Detect which cell encompasses the target text, then output its [X, Y] center coordinate. 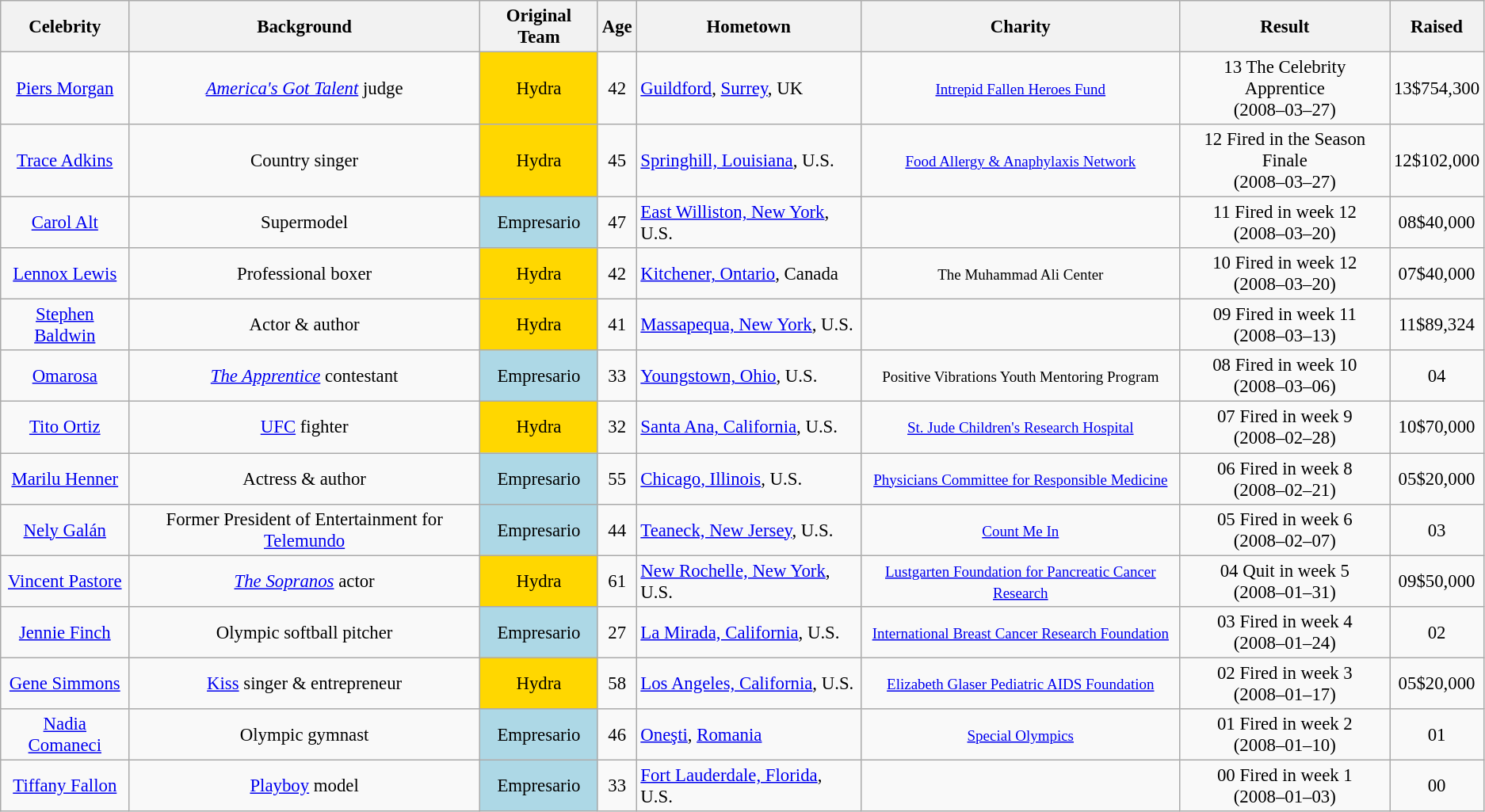
01 Fired in week 2(2008–01–10) [1285, 735]
03 [1437, 529]
Positive Vibrations Youth Mentoring Program [1021, 376]
55 [617, 478]
Former President of Entertainment for Telemundo [304, 529]
01 [1437, 735]
Background [304, 27]
13 The Celebrity Apprentice(2008–03–27) [1285, 89]
02 Fired in week 3(2008–01–17) [1285, 683]
61 [617, 581]
Tito Ortiz [65, 428]
13$754,300 [1437, 89]
Food Allergy & Anaphylaxis Network [1021, 161]
Raised [1437, 27]
Chicago, Illinois, U.S. [749, 478]
Gene Simmons [65, 683]
10 Fired in week 12(2008–03–20) [1285, 274]
Playboy model [304, 786]
04 [1437, 376]
Guildford, Surrey, UK [749, 89]
Oneşti, Romania [749, 735]
Professional boxer [304, 274]
Youngstown, Ohio, U.S. [749, 376]
UFC fighter [304, 428]
Carol Alt [65, 223]
Olympic gymnast [304, 735]
Massapequa, New York, U.S. [749, 325]
Olympic softball pitcher [304, 632]
Marilu Henner [65, 478]
Nadia Comaneci [65, 735]
International Breast Cancer Research Foundation [1021, 632]
The Sopranos actor [304, 581]
06 Fired in week 8(2008–02–21) [1285, 478]
00 Fired in week 1(2008–01–03) [1285, 786]
47 [617, 223]
09 Fired in week 11(2008–03–13) [1285, 325]
45 [617, 161]
07$40,000 [1437, 274]
Original Team [539, 27]
Kitchener, Ontario, Canada [749, 274]
Stephen Baldwin [65, 325]
11$89,324 [1437, 325]
Actress & author [304, 478]
Supermodel [304, 223]
11 Fired in week 12(2008–03–20) [1285, 223]
12$102,000 [1437, 161]
Special Olympics [1021, 735]
Hometown [749, 27]
Result [1285, 27]
10$70,000 [1437, 428]
07 Fired in week 9(2008–02–28) [1285, 428]
08$40,000 [1437, 223]
41 [617, 325]
04 Quit in week 5(2008–01–31) [1285, 581]
America's Got Talent judge [304, 89]
Jennie Finch [65, 632]
Charity [1021, 27]
Omarosa [65, 376]
05 Fired in week 6(2008–02–07) [1285, 529]
Vincent Pastore [65, 581]
Count Me In [1021, 529]
Lennox Lewis [65, 274]
Elizabeth Glaser Pediatric AIDS Foundation [1021, 683]
Nely Galán [65, 529]
La Mirada, California, U.S. [749, 632]
Piers Morgan [65, 89]
02 [1437, 632]
Actor & author [304, 325]
Tiffany Fallon [65, 786]
St. Jude Children's Research Hospital [1021, 428]
46 [617, 735]
Kiss singer & entrepreneur [304, 683]
08 Fired in week 10(2008–03–06) [1285, 376]
09$50,000 [1437, 581]
00 [1437, 786]
44 [617, 529]
East Williston, New York, U.S. [749, 223]
12 Fired in the Season Finale(2008–03–27) [1285, 161]
Springhill, Louisiana, U.S. [749, 161]
New Rochelle, New York, U.S. [749, 581]
32 [617, 428]
Teaneck, New Jersey, U.S. [749, 529]
58 [617, 683]
03 Fired in week 4(2008–01–24) [1285, 632]
Celebrity [65, 27]
The Muhammad Ali Center [1021, 274]
Fort Lauderdale, Florida, U.S. [749, 786]
Intrepid Fallen Heroes Fund [1021, 89]
Country singer [304, 161]
Los Angeles, California, U.S. [749, 683]
Santa Ana, California, U.S. [749, 428]
The Apprentice contestant [304, 376]
Trace Adkins [65, 161]
Physicians Committee for Responsible Medicine [1021, 478]
Age [617, 27]
27 [617, 632]
Lustgarten Foundation for Pancreatic Cancer Research [1021, 581]
